Detect which cell encompasses the target text, then output its [X, Y] center coordinate. 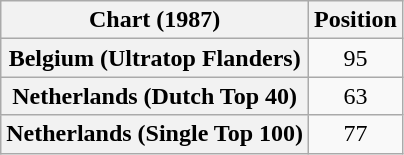
95 [356, 58]
Netherlands (Single Top 100) [155, 134]
Chart (1987) [155, 20]
Belgium (Ultratop Flanders) [155, 58]
Position [356, 20]
77 [356, 134]
Netherlands (Dutch Top 40) [155, 96]
63 [356, 96]
